For the text-containing cell, return its midpoint in [X, Y] coordinate format. 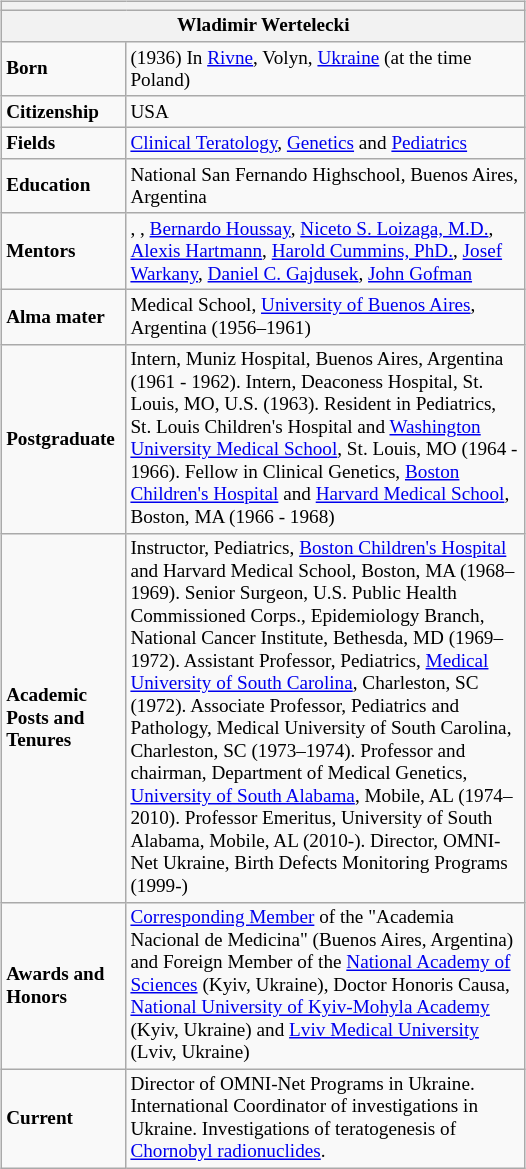
Alma mater [64, 317]
, , Bernardo Houssay, Niсeto S. Loizaga, M.D., Alexis Hartmann, Harold Cummins, PhD., Josef Warkany, Daniel C. Gajdusek, John Gofman [326, 252]
Clinical Teratology, Genetics and Pediatrics [326, 144]
USA [326, 112]
Mentors [64, 252]
Current [64, 1118]
Born [64, 69]
Awards and Honors [64, 986]
National San Fernando Highschool, Buenos Aires, Argentina [326, 186]
Medical School, University of Buenos Aires, Argentina (1956–1961) [326, 317]
(1936) In Rivne, Volyn, Ukraine (at the time Poland) [326, 69]
Postgraduate [64, 438]
Education [64, 186]
Academic Posts and Tenures [64, 718]
Fields [64, 144]
Citizenship [64, 112]
Wladimir Wertelecki [264, 26]
